For the text-containing cell, return its midpoint in (x, y) coordinate format. 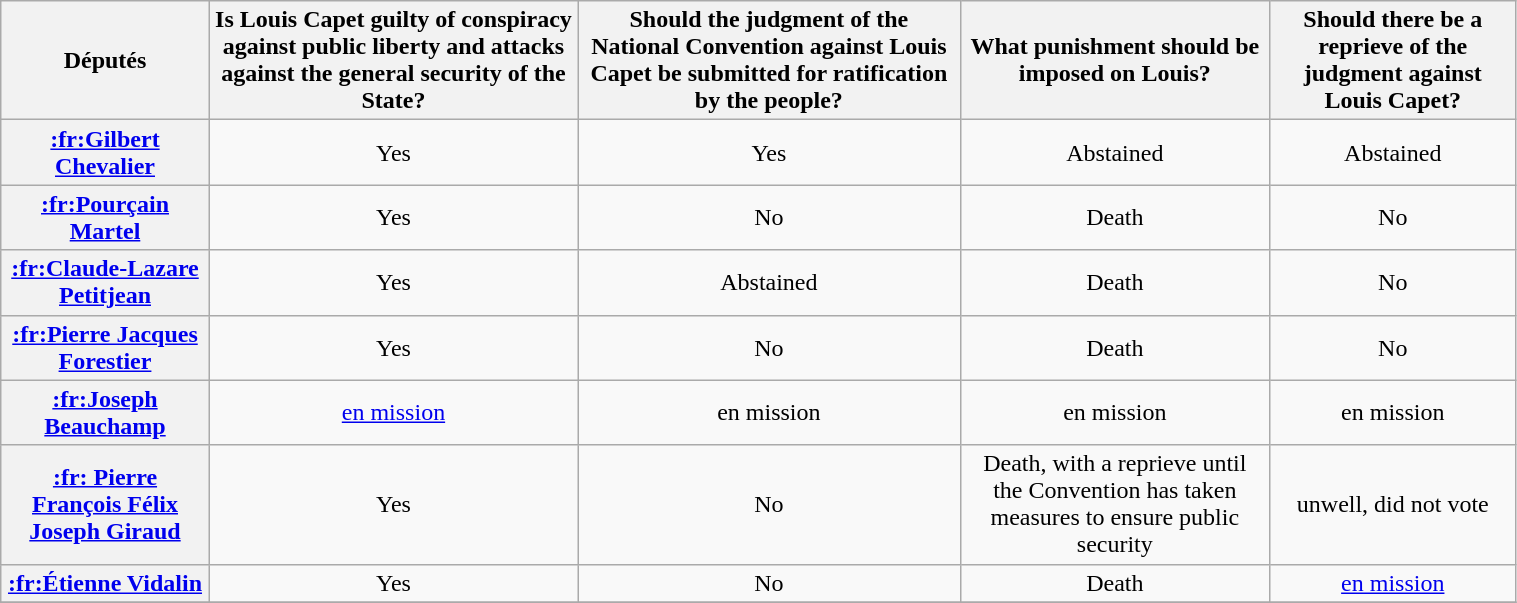
:fr:Pourçain Martel (105, 218)
:fr:Pierre Jacques Forestier (105, 348)
Députés (105, 60)
unwell, did not vote (1393, 504)
Is Louis Capet guilty of conspiracy against public liberty and attacks against the general security of the State? (393, 60)
:fr:Joseph Beauchamp (105, 412)
What punishment should be imposed on Louis? (1114, 60)
:fr:Claude-Lazare Petitjean (105, 282)
Death, with a reprieve until the Convention has taken measures to ensure public security (1114, 504)
Should the judgment of the National Convention against Louis Capet be submitted for ratification by the people? (769, 60)
Should there be a reprieve of the judgment against Louis Capet? (1393, 60)
:fr:Gilbert Chevalier (105, 152)
:fr: Pierre François Félix Joseph Giraud (105, 504)
:fr:Étienne Vidalin (105, 583)
